Extract the [x, y] coordinate from the center of the cell holding the provided text.  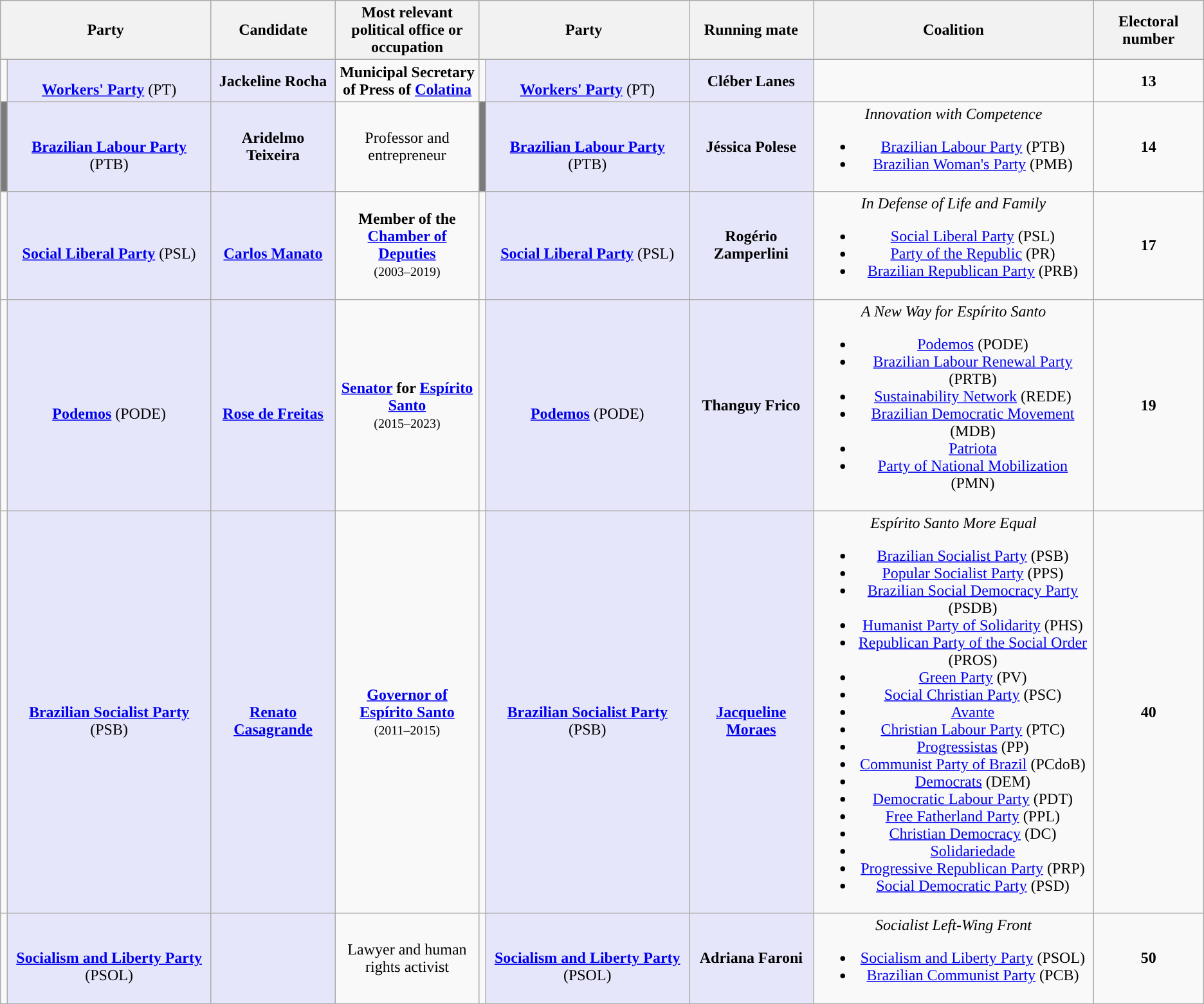
Socialist Left-Wing FrontSocialism and Liberty Party (PSOL)Brazilian Communist Party (PCB) [954, 958]
Member of the Chamber of Deputies(2003–2019) [408, 246]
Carlos Manato [273, 246]
Jackeline Rocha [273, 81]
50 [1149, 958]
Coalition [954, 30]
40 [1149, 712]
In Defense of Life and FamilySocial Liberal Party (PSL)Party of the Republic (PR)Brazilian Republican Party (PRB) [954, 246]
13 [1149, 81]
Running mate [751, 30]
Governor of Espírito Santo(2011–2015) [408, 712]
Thanguy Frico [751, 405]
Rogério Zamperlini [751, 246]
Innovation with CompetenceBrazilian Labour Party (PTB)Brazilian Woman's Party (PMB) [954, 147]
19 [1149, 405]
Municipal Secretary of Press of Colatina [408, 81]
Rose de Freitas [273, 405]
14 [1149, 147]
Cléber Lanes [751, 81]
17 [1149, 246]
Jéssica Polese [751, 147]
Jacqueline Moraes [751, 712]
Candidate [273, 30]
Most relevant political office or occupation [408, 30]
Lawyer and human rights activist [408, 958]
Aridelmo Teixeira [273, 147]
Electoral number [1149, 30]
Adriana Faroni [751, 958]
Professor and entrepreneur [408, 147]
Renato Casagrande [273, 712]
Senator for Espírito Santo(2015–2023) [408, 405]
